Detect which cell encompasses the target text, then output its (X, Y) center coordinate. 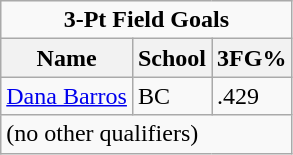
3FG% (252, 58)
BC (172, 96)
School (172, 58)
.429 (252, 96)
3-Pt Field Goals (146, 20)
Dana Barros (67, 96)
(no other qualifiers) (146, 134)
Name (67, 58)
